Provide the (X, Y) coordinate of the cell's center where the given text is located.  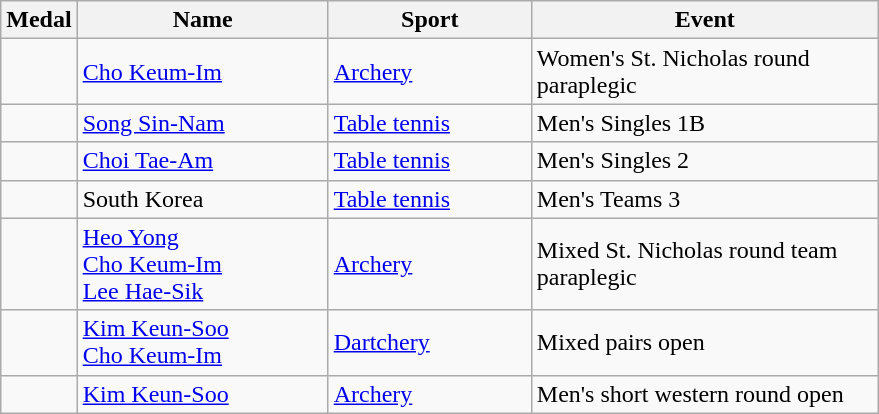
Medal (39, 20)
Kim Keun-SooCho Keum-Im (202, 342)
Mixed St. Nicholas round team paraplegic (704, 264)
Choi Tae-Am (202, 161)
Heo YongCho Keum-ImLee Hae-Sik (202, 264)
Men's short western round open (704, 394)
Men's Singles 1B (704, 123)
Song Sin-Nam (202, 123)
Dartchery (430, 342)
Name (202, 20)
South Korea (202, 199)
Kim Keun-Soo (202, 394)
Men's Singles 2 (704, 161)
Sport (430, 20)
Women's St. Nicholas round paraplegic (704, 72)
Event (704, 20)
Mixed pairs open (704, 342)
Cho Keum-Im (202, 72)
Men's Teams 3 (704, 199)
